Determine the [X, Y] coordinate at the center of the cell enclosing the given text.  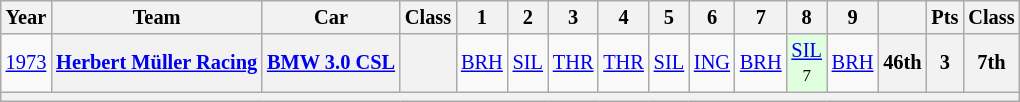
Herbert Müller Racing [156, 63]
BMW 3.0 CSL [331, 63]
1 [482, 17]
2 [528, 17]
7 [761, 17]
1973 [26, 63]
46th [902, 63]
Car [331, 17]
7th [991, 63]
6 [712, 17]
5 [669, 17]
SIL7 [807, 63]
Team [156, 17]
Pts [946, 17]
4 [623, 17]
ING [712, 63]
8 [807, 17]
Year [26, 17]
9 [853, 17]
